For the text-containing cell, return its midpoint in (X, Y) coordinate format. 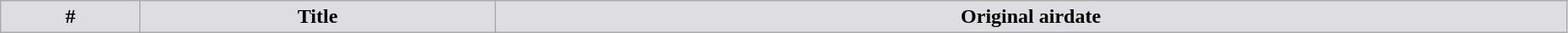
Original airdate (1031, 17)
# (71, 17)
Title (317, 17)
